Identify which cell holds the provided text, then report its (x, y) central coordinate. 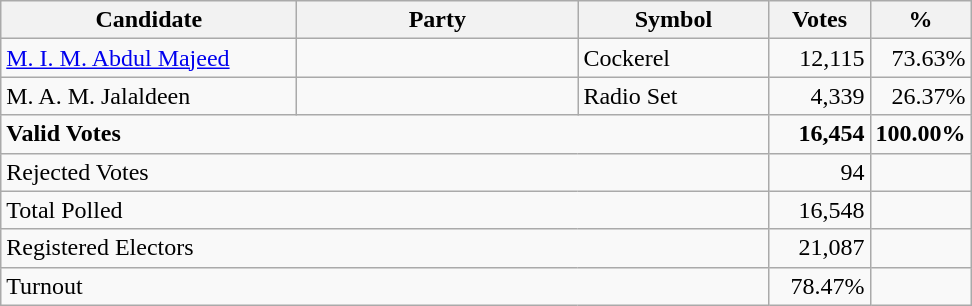
Party (438, 20)
Symbol (674, 20)
94 (820, 172)
Rejected Votes (385, 172)
Turnout (385, 286)
% (920, 20)
12,115 (820, 58)
M. I. M. Abdul Majeed (149, 58)
100.00% (920, 134)
Candidate (149, 20)
Total Polled (385, 210)
16,454 (820, 134)
78.47% (820, 286)
Radio Set (674, 96)
16,548 (820, 210)
73.63% (920, 58)
Valid Votes (385, 134)
Cockerel (674, 58)
21,087 (820, 248)
Votes (820, 20)
M. A. M. Jalaldeen (149, 96)
26.37% (920, 96)
Registered Electors (385, 248)
4,339 (820, 96)
